Identify which cell holds the provided text, then report its (x, y) central coordinate. 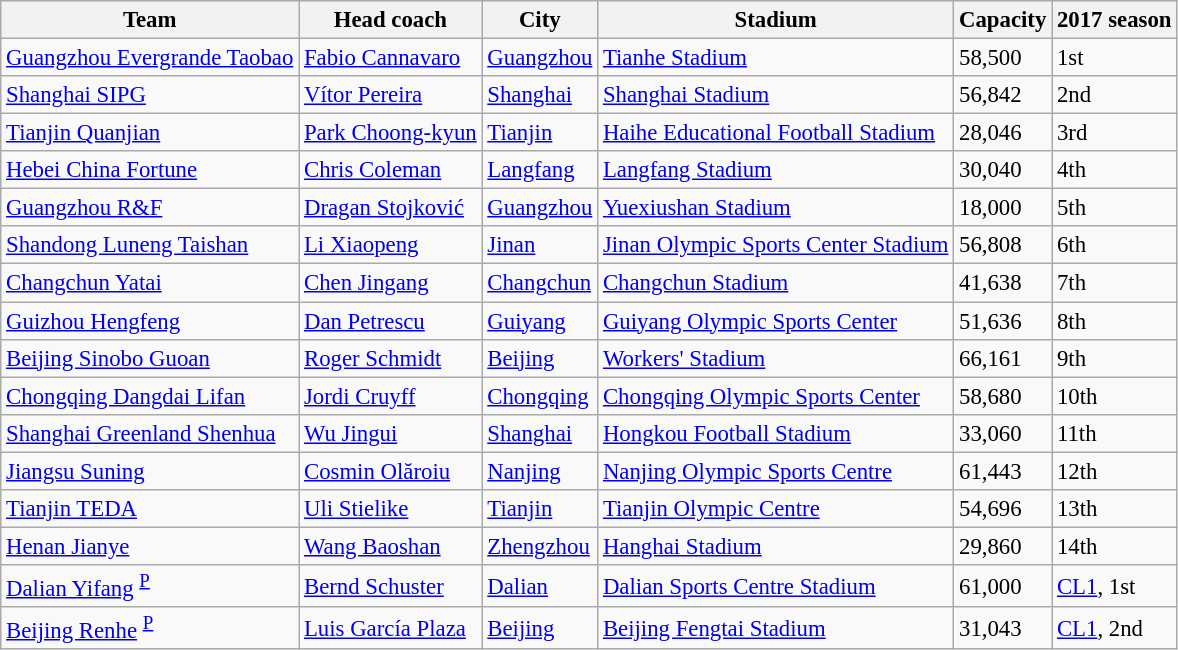
Beijing Fengtai Stadium (776, 628)
Shanghai SIPG (150, 95)
Capacity (1003, 20)
Changchun Stadium (776, 283)
Wu Jingui (390, 433)
Uli Stielike (390, 509)
10th (1114, 396)
Park Choong-kyun (390, 133)
Vítor Pereira (390, 95)
CL1, 1st (1114, 586)
30,040 (1003, 170)
Nanjing Olympic Sports Centre (776, 471)
8th (1114, 321)
Cosmin Olăroiu (390, 471)
61,000 (1003, 586)
31,043 (1003, 628)
Roger Schmidt (390, 358)
13th (1114, 509)
7th (1114, 283)
33,060 (1003, 433)
12th (1114, 471)
11th (1114, 433)
56,808 (1003, 245)
4th (1114, 170)
Changchun (540, 283)
6th (1114, 245)
Langfang Stadium (776, 170)
Dan Petrescu (390, 321)
Dragan Stojković (390, 208)
1st (1114, 58)
Chongqing Olympic Sports Center (776, 396)
58,500 (1003, 58)
58,680 (1003, 396)
56,842 (1003, 95)
51,636 (1003, 321)
CL1, 2nd (1114, 628)
Jinan Olympic Sports Center Stadium (776, 245)
Li Xiaopeng (390, 245)
Chongqing Dangdai Lifan (150, 396)
Bernd Schuster (390, 586)
5th (1114, 208)
28,046 (1003, 133)
Guiyang (540, 321)
Luis García Plaza (390, 628)
City (540, 20)
Chen Jingang (390, 283)
Jordi Cruyff (390, 396)
66,161 (1003, 358)
18,000 (1003, 208)
Langfang (540, 170)
Hanghai Stadium (776, 546)
Guangzhou R&F (150, 208)
Tianjin Quanjian (150, 133)
Tianhe Stadium (776, 58)
14th (1114, 546)
Dalian (540, 586)
Wang Baoshan (390, 546)
Jinan (540, 245)
Tianjin Olympic Centre (776, 509)
Guizhou Hengfeng (150, 321)
Guiyang Olympic Sports Center (776, 321)
Hongkou Football Stadium (776, 433)
Beijing Renhe P (150, 628)
61,443 (1003, 471)
Jiangsu Suning (150, 471)
Chris Coleman (390, 170)
Workers' Stadium (776, 358)
Henan Jianye (150, 546)
Dalian Yifang P (150, 586)
54,696 (1003, 509)
Yuexiushan Stadium (776, 208)
Dalian Sports Centre Stadium (776, 586)
Shandong Luneng Taishan (150, 245)
Head coach (390, 20)
Stadium (776, 20)
Nanjing (540, 471)
Zhengzhou (540, 546)
29,860 (1003, 546)
Beijing Sinobo Guoan (150, 358)
Guangzhou Evergrande Taobao (150, 58)
9th (1114, 358)
Hebei China Fortune (150, 170)
Chongqing (540, 396)
Haihe Educational Football Stadium (776, 133)
2017 season (1114, 20)
Tianjin TEDA (150, 509)
Shanghai Stadium (776, 95)
2nd (1114, 95)
Changchun Yatai (150, 283)
Shanghai Greenland Shenhua (150, 433)
Team (150, 20)
Fabio Cannavaro (390, 58)
41,638 (1003, 283)
3rd (1114, 133)
